For the text-containing cell, return its midpoint in [x, y] coordinate format. 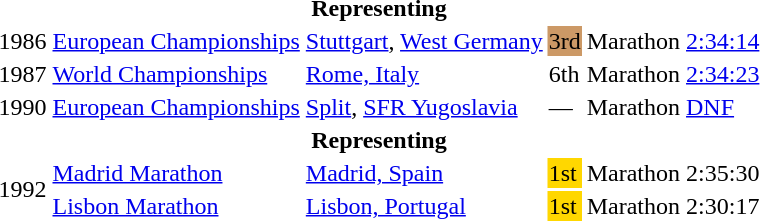
Madrid Marathon [176, 173]
Lisbon, Portugal [424, 206]
Stuttgart, West Germany [424, 41]
Madrid, Spain [424, 173]
World Championships [176, 74]
3rd [564, 41]
Lisbon Marathon [176, 206]
6th [564, 74]
Split, SFR Yugoslavia [424, 107]
Rome, Italy [424, 74]
— [564, 107]
